Pinpoint the cell where the given text exists, returning its (X, Y) midpoint coordinate. 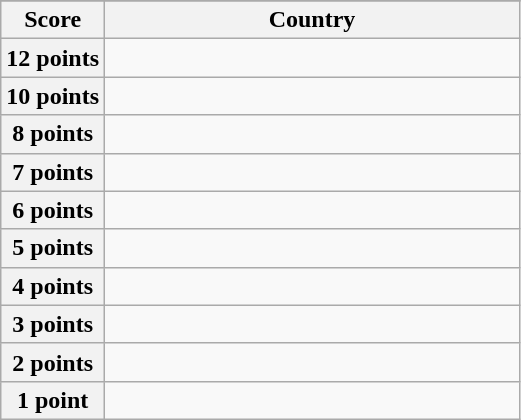
3 points (53, 324)
12 points (53, 58)
8 points (53, 134)
1 point (53, 400)
Country (312, 20)
7 points (53, 172)
5 points (53, 248)
4 points (53, 286)
10 points (53, 96)
Score (53, 20)
6 points (53, 210)
2 points (53, 362)
